Locate the cell with the specified text and output its [X, Y] center coordinate. 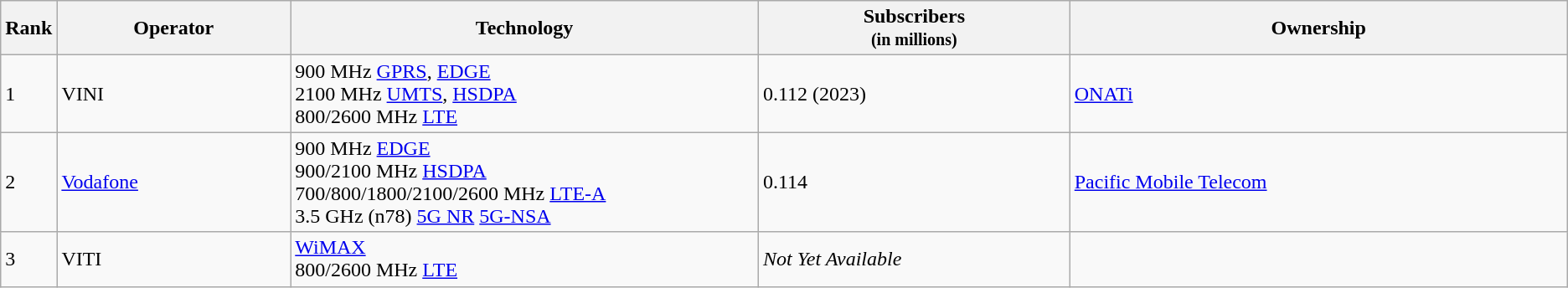
Ownership [1318, 28]
Pacific Mobile Telecom [1318, 183]
1 [28, 94]
2 [28, 183]
VINI [174, 94]
Technology [524, 28]
Subscribers(in millions) [914, 28]
3 [28, 260]
900 MHz GPRS, EDGE2100 MHz UMTS, HSDPA800/2600 MHz LTE [524, 94]
VITI [174, 260]
WiMAX800/2600 MHz LTE [524, 260]
Not Yet Available [914, 260]
Vodafone [174, 183]
Rank [28, 28]
Operator [174, 28]
ONATi [1318, 94]
0.114 [914, 183]
0.112 (2023) [914, 94]
900 MHz EDGE900/2100 MHz HSDPA700/800/1800/2100/2600 MHz LTE-A3.5 GHz (n78) 5G NR 5G-NSA [524, 183]
